Locate the cell with the specified text and output its (X, Y) center coordinate. 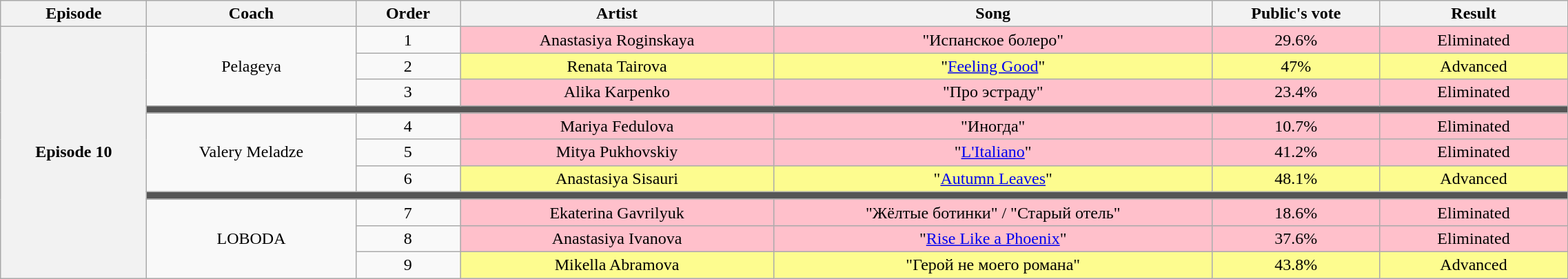
10.7% (1296, 126)
4 (408, 126)
41.2% (1296, 152)
Anastasiya Sisauri (618, 178)
"Испанское болеро" (992, 40)
3 (408, 92)
Valery Meladze (251, 152)
Mariya Fedulova (618, 126)
6 (408, 178)
Alika Karpenko (618, 92)
23.4% (1296, 92)
Result (1474, 14)
29.6% (1296, 40)
Pelageya (251, 66)
"Жёлтые ботинки" / "Старый отель" (992, 212)
"Про эстраду" (992, 92)
7 (408, 212)
Public's vote (1296, 14)
Anastasiya Ivanova (618, 238)
Anastasiya Roginskaya (618, 40)
2 (408, 66)
"Герой не моего романа" (992, 265)
5 (408, 152)
8 (408, 238)
9 (408, 265)
"Feeling Good" (992, 66)
Mitya Pukhovskiy (618, 152)
43.8% (1296, 265)
Episode (74, 14)
Renata Tairova (618, 66)
"Rise Like a Phoenix" (992, 238)
37.6% (1296, 238)
Song (992, 14)
Ekaterina Gavrilyuk (618, 212)
Order (408, 14)
"Autumn Leaves" (992, 178)
"L'Italiano" (992, 152)
Coach (251, 14)
47% (1296, 66)
Artist (618, 14)
"Иногда" (992, 126)
Episode 10 (74, 153)
LOBODA (251, 238)
48.1% (1296, 178)
1 (408, 40)
Mikella Abramova (618, 265)
18.6% (1296, 212)
